From the cell containing the given text, extract its center point as (x, y) coordinate. 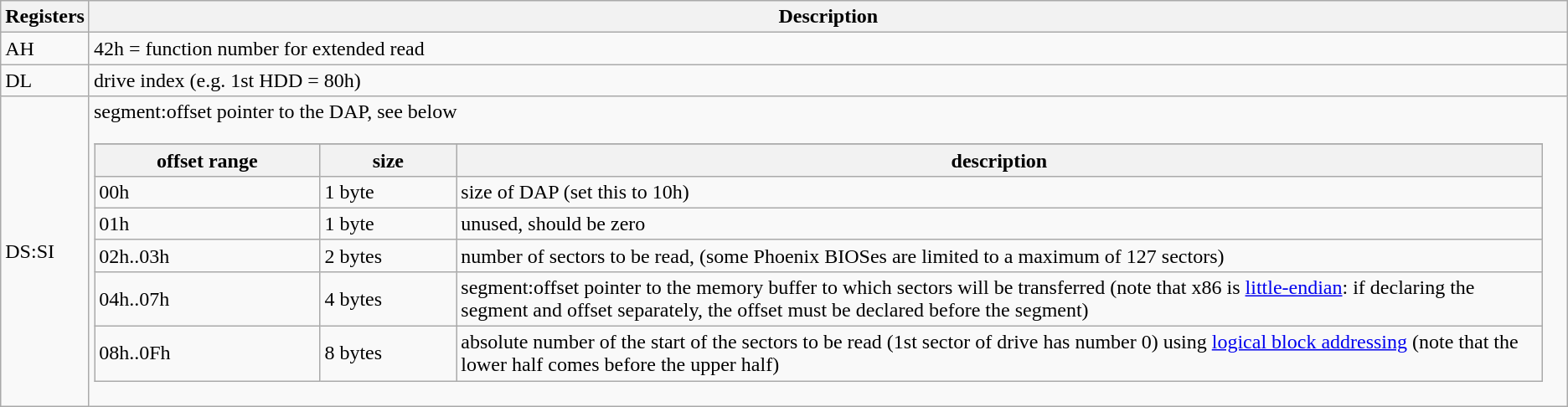
01h (208, 224)
size of DAP (set this to 10h) (999, 192)
DS:SI (45, 251)
8 bytes (389, 353)
4 bytes (389, 298)
drive index (e.g. 1st HDD = 80h) (828, 80)
description (999, 160)
size (389, 160)
unused, should be zero (999, 224)
42h = function number for extended read (828, 49)
Description (828, 17)
offset range (208, 160)
Registers (45, 17)
00h (208, 192)
AH (45, 49)
02h..03h (208, 255)
DL (45, 80)
08h..0Fh (208, 353)
number of sectors to be read, (some Phoenix BIOSes are limited to a maximum of 127 sectors) (999, 255)
2 bytes (389, 255)
04h..07h (208, 298)
